Pinpoint the cell where the given text exists, returning its [x, y] midpoint coordinate. 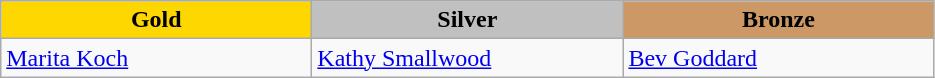
Silver [468, 20]
Bronze [778, 20]
Marita Koch [156, 58]
Gold [156, 20]
Bev Goddard [778, 58]
Kathy Smallwood [468, 58]
